Scan for the cell matching the given text and deliver its [X, Y] coordinate at center. 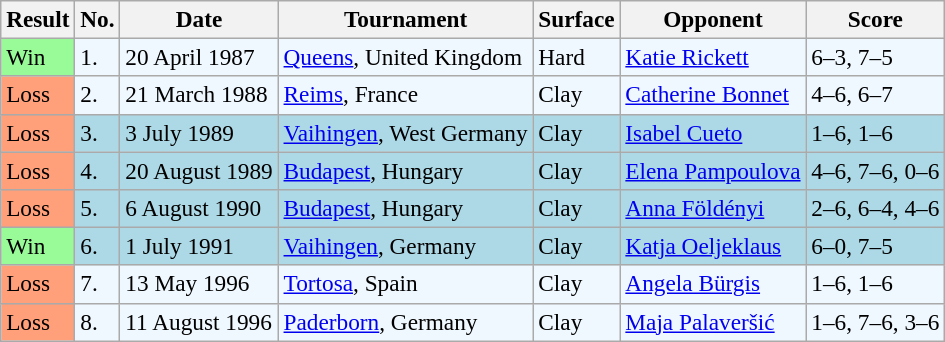
20 August 1989 [199, 170]
6 August 1990 [199, 208]
Score [876, 19]
8. [98, 322]
Hard [576, 57]
Queens, United Kingdom [406, 57]
Isabel Cueto [713, 133]
Tortosa, Spain [406, 284]
Katja Oeljeklaus [713, 246]
4–6, 7–6, 0–6 [876, 170]
2–6, 6–4, 4–6 [876, 208]
4. [98, 170]
Elena Pampoulova [713, 170]
20 April 1987 [199, 57]
5. [98, 208]
Anna Földényi [713, 208]
21 March 1988 [199, 95]
Result [38, 19]
6. [98, 246]
Angela Bürgis [713, 284]
Opponent [713, 19]
No. [98, 19]
Surface [576, 19]
3 July 1989 [199, 133]
3. [98, 133]
Tournament [406, 19]
Katie Rickett [713, 57]
6–3, 7–5 [876, 57]
4–6, 6–7 [876, 95]
Maja Palaveršić [713, 322]
Vaihingen, West Germany [406, 133]
1. [98, 57]
11 August 1996 [199, 322]
6–0, 7–5 [876, 246]
13 May 1996 [199, 284]
1 July 1991 [199, 246]
7. [98, 284]
1–6, 7–6, 3–6 [876, 322]
Reims, France [406, 95]
Catherine Bonnet [713, 95]
Vaihingen, Germany [406, 246]
Paderborn, Germany [406, 322]
2. [98, 95]
Date [199, 19]
